Find where the given text appears and provide that cell's center as [x, y] coordinate. 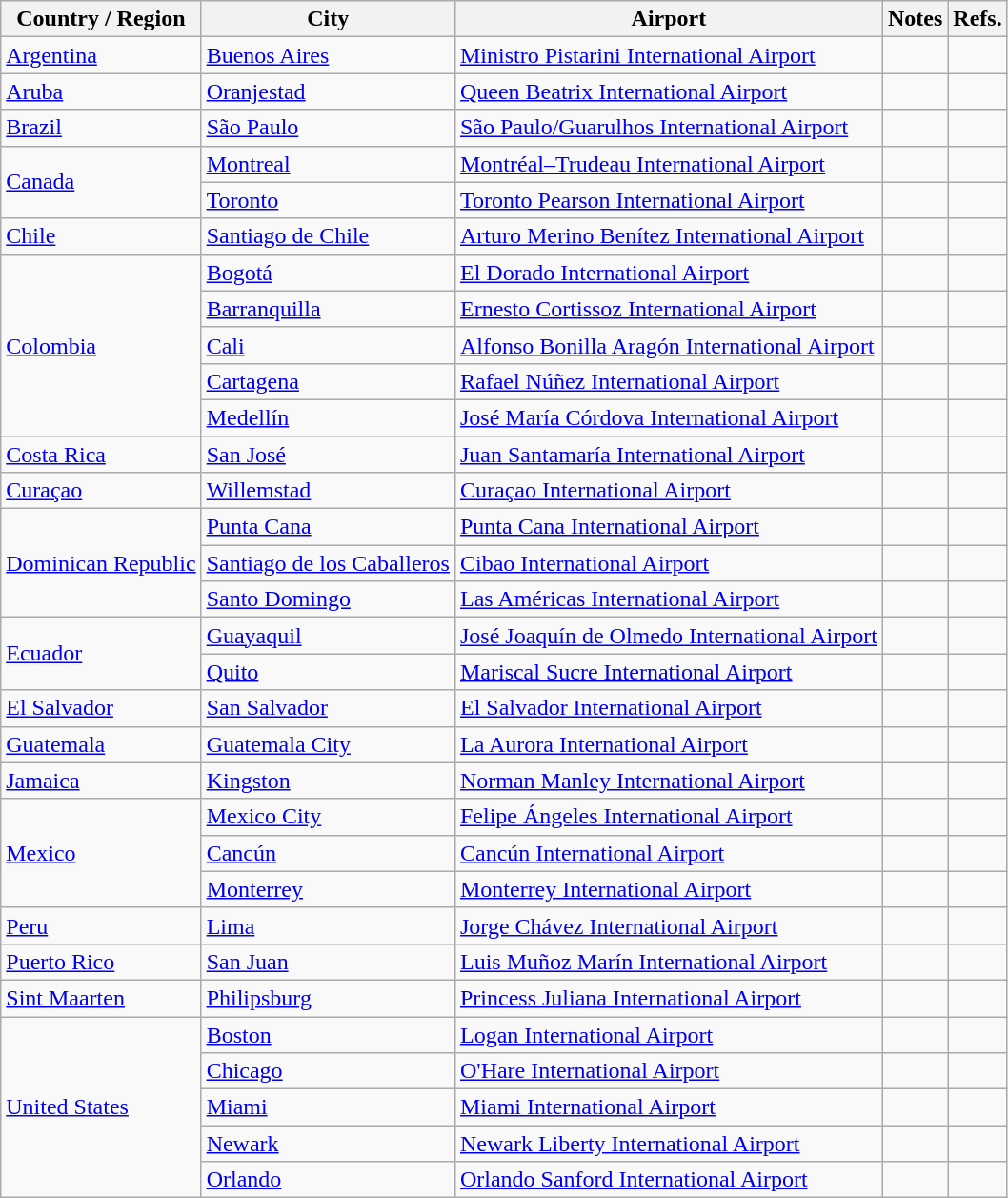
Quito [328, 672]
Boston [328, 1034]
Monterrey International Airport [669, 889]
Cancún [328, 853]
Mariscal Sucre International Airport [669, 672]
Punta Cana International Airport [669, 527]
Ernesto Cortissoz International Airport [669, 309]
Toronto Pearson International Airport [669, 200]
São Paulo [328, 128]
Philipsburg [328, 998]
City [328, 19]
Oranjestad [328, 91]
Peru [101, 925]
Mexico City [328, 817]
Ecuador [101, 654]
Miami [328, 1107]
Santo Domingo [328, 599]
Notes [915, 19]
Arturo Merino Benítez International Airport [669, 236]
Barranquilla [328, 309]
Princess Juliana International Airport [669, 998]
São Paulo/Guarulhos International Airport [669, 128]
Alfonso Bonilla Aragón International Airport [669, 345]
Cartagena [328, 381]
San Juan [328, 962]
United States [101, 1107]
Norman Manley International Airport [669, 781]
Logan International Airport [669, 1034]
Cali [328, 345]
Miami International Airport [669, 1107]
Puerto Rico [101, 962]
Luis Muñoz Marín International Airport [669, 962]
Costa Rica [101, 455]
Cibao International Airport [669, 563]
Guatemala [101, 744]
Argentina [101, 55]
Refs. [978, 19]
Punta Cana [328, 527]
Brazil [101, 128]
Canada [101, 182]
Las Américas International Airport [669, 599]
Santiago de Chile [328, 236]
El Dorado International Airport [669, 273]
Bogotá [328, 273]
Monterrey [328, 889]
Orlando [328, 1180]
Toronto [328, 200]
O'Hare International Airport [669, 1071]
El Salvador International Airport [669, 708]
José María Córdova International Airport [669, 417]
Aruba [101, 91]
Kingston [328, 781]
Curaçao [101, 491]
Country / Region [101, 19]
Airport [669, 19]
Jorge Chávez International Airport [669, 925]
Medellín [328, 417]
Mexico [101, 853]
Curaçao International Airport [669, 491]
Cancún International Airport [669, 853]
La Aurora International Airport [669, 744]
Felipe Ángeles International Airport [669, 817]
Santiago de los Caballeros [328, 563]
Ministro Pistarini International Airport [669, 55]
Guatemala City [328, 744]
Newark Liberty International Airport [669, 1144]
Sint Maarten [101, 998]
Colombia [101, 345]
Dominican Republic [101, 563]
Chile [101, 236]
Jamaica [101, 781]
Guayaquil [328, 636]
Montréal–Trudeau International Airport [669, 164]
El Salvador [101, 708]
Queen Beatrix International Airport [669, 91]
Willemstad [328, 491]
Orlando Sanford International Airport [669, 1180]
Buenos Aires [328, 55]
Chicago [328, 1071]
Montreal [328, 164]
San José [328, 455]
Rafael Núñez International Airport [669, 381]
Juan Santamaría International Airport [669, 455]
San Salvador [328, 708]
José Joaquín de Olmedo International Airport [669, 636]
Lima [328, 925]
Newark [328, 1144]
